Pinpoint the cell where the given text exists, returning its (X, Y) midpoint coordinate. 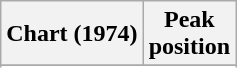
Peak position (189, 34)
Chart (1974) (72, 34)
